Return the (X, Y) coordinate for the center point of the cell that contains the specified text.  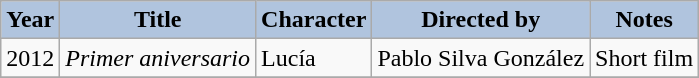
Pablo Silva González (481, 58)
Short film (644, 58)
Year (30, 20)
Lucía (314, 58)
Primer aniversario (158, 58)
Title (158, 20)
Directed by (481, 20)
Notes (644, 20)
Character (314, 20)
2012 (30, 58)
